Output the (X, Y) coordinate of the center of the cell containing the given text.  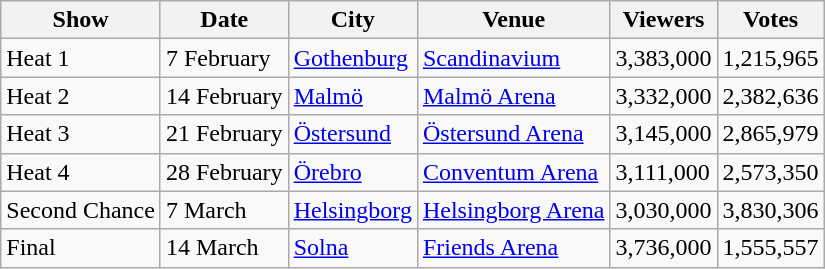
Helsingborg (352, 210)
Malmö Arena (514, 96)
Viewers (664, 20)
Scandinavium (514, 58)
Östersund (352, 134)
Malmö (352, 96)
Östersund Arena (514, 134)
28 February (224, 172)
3,030,000 (664, 210)
Conventum Arena (514, 172)
3,383,000 (664, 58)
Heat 1 (81, 58)
21 February (224, 134)
3,830,306 (770, 210)
3,111,000 (664, 172)
Helsingborg Arena (514, 210)
Heat 2 (81, 96)
2,865,979 (770, 134)
Final (81, 248)
Heat 3 (81, 134)
3,736,000 (664, 248)
Solna (352, 248)
City (352, 20)
Gothenburg (352, 58)
14 February (224, 96)
14 March (224, 248)
1,215,965 (770, 58)
7 March (224, 210)
Show (81, 20)
Örebro (352, 172)
Heat 4 (81, 172)
Friends Arena (514, 248)
Votes (770, 20)
Second Chance (81, 210)
Date (224, 20)
2,573,350 (770, 172)
3,332,000 (664, 96)
2,382,636 (770, 96)
Venue (514, 20)
3,145,000 (664, 134)
7 February (224, 58)
1,555,557 (770, 248)
